Find where the given text appears and provide that cell's center as [x, y] coordinate. 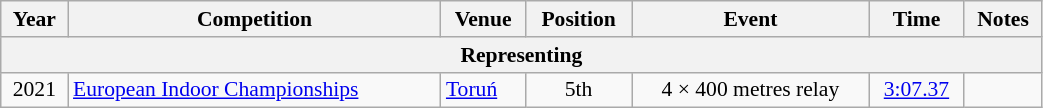
Time [916, 19]
Year [34, 19]
Competition [254, 19]
Toruń [483, 90]
Position [578, 19]
2021 [34, 90]
Notes [1003, 19]
European Indoor Championships [254, 90]
Representing [522, 55]
3:07.37 [916, 90]
Venue [483, 19]
5th [578, 90]
4 × 400 metres relay [750, 90]
Event [750, 19]
